Output the [X, Y] coordinate of the center of the cell containing the given text.  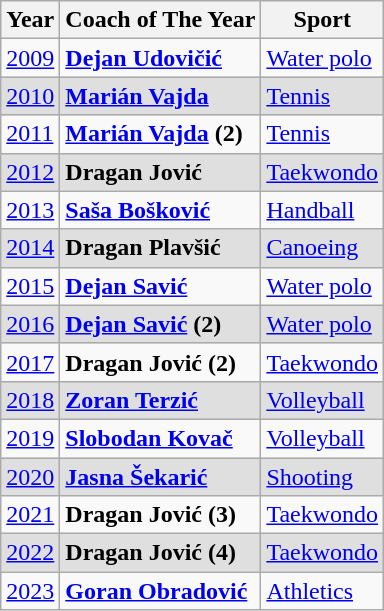
Jasna Šekarić [160, 477]
Dragan Jović [160, 172]
2010 [30, 96]
Dragan Jović (2) [160, 362]
Athletics [322, 591]
2015 [30, 286]
Marián Vajda (2) [160, 134]
Dragan Jović (3) [160, 515]
Coach of The Year [160, 20]
2011 [30, 134]
2012 [30, 172]
Marián Vajda [160, 96]
Dragan Plavšić [160, 248]
Goran Obradović [160, 591]
2013 [30, 210]
Dejan Savić (2) [160, 324]
Handball [322, 210]
2016 [30, 324]
2020 [30, 477]
Sport [322, 20]
2023 [30, 591]
2022 [30, 553]
2017 [30, 362]
Canoeing [322, 248]
Dejan Savić [160, 286]
2018 [30, 400]
Slobodan Kovač [160, 438]
Dejan Udovičić [160, 58]
Zoran Terzić [160, 400]
2009 [30, 58]
Year [30, 20]
2019 [30, 438]
2021 [30, 515]
Saša Bošković [160, 210]
Dragan Jović (4) [160, 553]
2014 [30, 248]
Shooting [322, 477]
